Output the (x, y) coordinate of the center of the cell containing the given text.  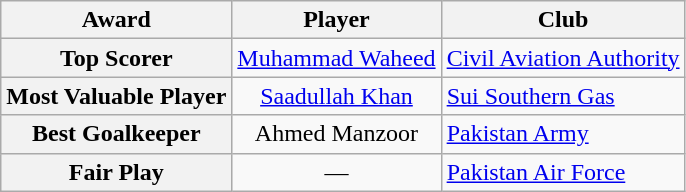
— (336, 172)
Most Valuable Player (116, 96)
Award (116, 20)
Muhammad Waheed (336, 58)
Saadullah Khan (336, 96)
Top Scorer (116, 58)
Club (563, 20)
Best Goalkeeper (116, 134)
Pakistan Air Force (563, 172)
Sui Southern Gas (563, 96)
Player (336, 20)
Ahmed Manzoor (336, 134)
Civil Aviation Authority (563, 58)
Pakistan Army (563, 134)
Fair Play (116, 172)
